Search for the cell housing the specified text and yield its [X, Y] center coordinate. 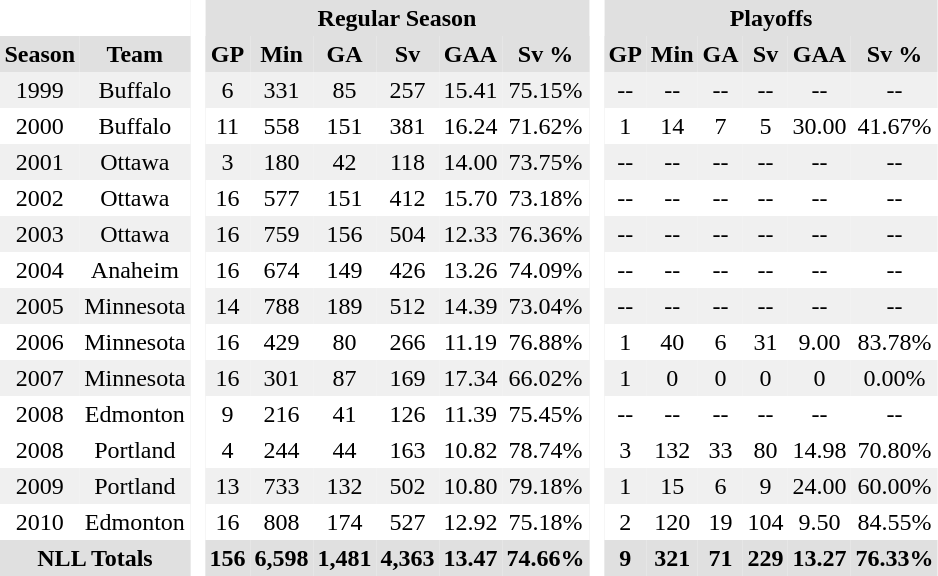
429 [282, 342]
120 [672, 522]
71 [720, 558]
70.80% [894, 450]
7 [720, 126]
808 [282, 522]
73.18% [546, 198]
84.55% [894, 522]
79.18% [546, 486]
266 [408, 342]
104 [766, 522]
66.02% [546, 378]
733 [282, 486]
71.62% [546, 126]
15 [672, 486]
2 [625, 522]
118 [408, 162]
78.74% [546, 450]
87 [344, 378]
6,598 [282, 558]
13 [228, 486]
40 [672, 342]
76.33% [894, 558]
NLL Totals [95, 558]
2010 [40, 522]
9.00 [820, 342]
180 [282, 162]
2005 [40, 306]
174 [344, 522]
15.70 [470, 198]
42 [344, 162]
30.00 [820, 126]
13.26 [470, 270]
229 [766, 558]
73.75% [546, 162]
19 [720, 522]
4,363 [408, 558]
10.82 [470, 450]
33 [720, 450]
14.00 [470, 162]
4 [228, 450]
76.88% [546, 342]
15.41 [470, 90]
169 [408, 378]
75.15% [546, 90]
Season [40, 54]
163 [408, 450]
216 [282, 414]
74.66% [546, 558]
257 [408, 90]
44 [344, 450]
85 [344, 90]
60.00% [894, 486]
759 [282, 234]
75.18% [546, 522]
558 [282, 126]
83.78% [894, 342]
2001 [40, 162]
41 [344, 414]
577 [282, 198]
10.80 [470, 486]
149 [344, 270]
14.98 [820, 450]
9.50 [820, 522]
73.04% [546, 306]
321 [672, 558]
12.92 [470, 522]
31 [766, 342]
13.27 [820, 558]
1,481 [344, 558]
76.36% [546, 234]
2000 [40, 126]
17.34 [470, 378]
5 [766, 126]
41.67% [894, 126]
2007 [40, 378]
12.33 [470, 234]
16.24 [470, 126]
301 [282, 378]
527 [408, 522]
24.00 [820, 486]
75.45% [546, 414]
11.39 [470, 414]
504 [408, 234]
126 [408, 414]
244 [282, 450]
74.09% [546, 270]
Playoffs [771, 18]
412 [408, 198]
2003 [40, 234]
13.47 [470, 558]
189 [344, 306]
512 [408, 306]
0.00% [894, 378]
14.39 [470, 306]
674 [282, 270]
Regular Season [397, 18]
2006 [40, 342]
Anaheim [135, 270]
2009 [40, 486]
426 [408, 270]
11 [228, 126]
Team [135, 54]
1999 [40, 90]
2002 [40, 198]
2004 [40, 270]
11.19 [470, 342]
381 [408, 126]
788 [282, 306]
502 [408, 486]
331 [282, 90]
